Scan for the cell matching the given text and deliver its [X, Y] coordinate at center. 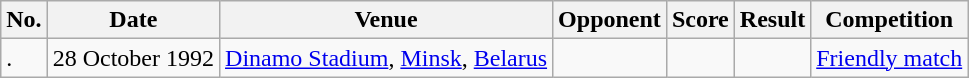
Result [772, 20]
Dinamo Stadium, Minsk, Belarus [386, 58]
No. [24, 20]
28 October 1992 [133, 58]
Venue [386, 20]
Friendly match [890, 58]
Score [700, 20]
. [24, 58]
Opponent [610, 20]
Date [133, 20]
Competition [890, 20]
